Provide the (X, Y) coordinate of the cell's center where the given text is located.  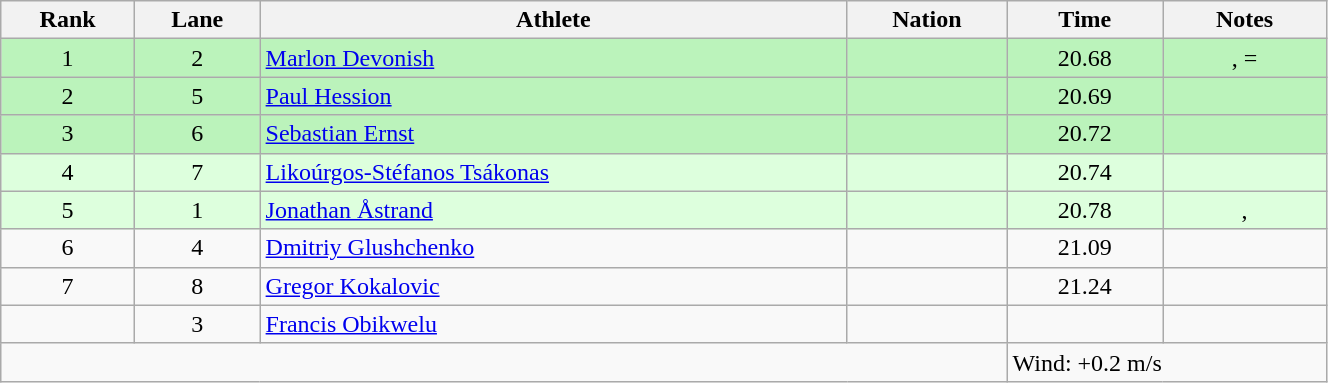
Marlon Devonish (554, 58)
Rank (68, 20)
, (1245, 210)
21.24 (1085, 286)
20.74 (1085, 172)
Paul Hession (554, 96)
Athlete (554, 20)
21.09 (1085, 248)
Nation (927, 20)
Gregor Kokalovic (554, 286)
8 (197, 286)
20.69 (1085, 96)
Wind: +0.2 m/s (1166, 362)
20.72 (1085, 134)
Likoúrgos-Stéfanos Tsákonas (554, 172)
20.68 (1085, 58)
20.78 (1085, 210)
Notes (1245, 20)
Sebastian Ernst (554, 134)
Dmitriy Glushchenko (554, 248)
Jonathan Åstrand (554, 210)
Lane (197, 20)
, = (1245, 58)
Francis Obikwelu (554, 324)
Time (1085, 20)
